Detect which cell encompasses the target text, then output its [X, Y] center coordinate. 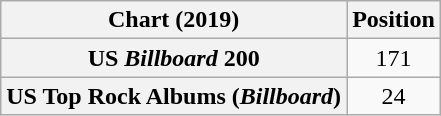
Chart (2019) [174, 20]
US Billboard 200 [174, 58]
171 [394, 58]
24 [394, 96]
Position [394, 20]
US Top Rock Albums (Billboard) [174, 96]
